Determine the [x, y] coordinate at the center of the cell enclosing the given text.  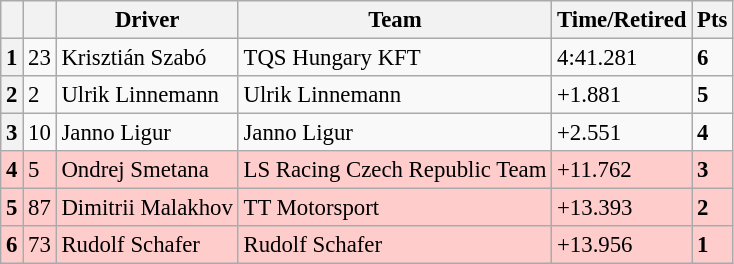
TT Motorsport [395, 208]
Dimitrii Malakhov [147, 208]
+1.881 [622, 95]
73 [40, 245]
+13.393 [622, 208]
87 [40, 208]
Krisztián Szabó [147, 58]
TQS Hungary KFT [395, 58]
Team [395, 20]
Driver [147, 20]
Time/Retired [622, 20]
Ondrej Smetana [147, 170]
+11.762 [622, 170]
LS Racing Czech Republic Team [395, 170]
+2.551 [622, 133]
4:41.281 [622, 58]
10 [40, 133]
Pts [712, 20]
23 [40, 58]
+13.956 [622, 245]
